Return the [X, Y] coordinate for the center point of the cell that contains the specified text.  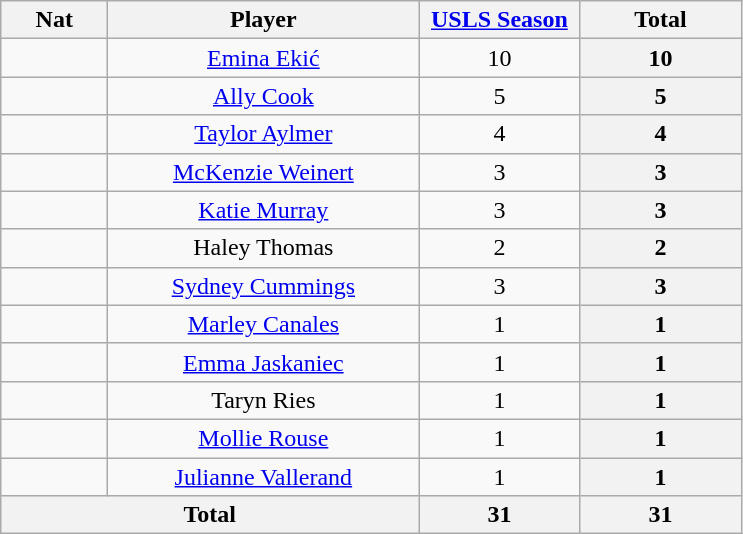
Ally Cook [264, 96]
McKenzie Weinert [264, 172]
Sydney Cummings [264, 286]
Katie Murray [264, 210]
Mollie Rouse [264, 438]
Haley Thomas [264, 248]
Emma Jaskaniec [264, 362]
Taylor Aylmer [264, 134]
Taryn Ries [264, 400]
Emina Ekić [264, 58]
Player [264, 20]
USLS Season [500, 20]
Julianne Vallerand [264, 477]
Marley Canales [264, 324]
Nat [54, 20]
